For the text-containing cell, return its midpoint in (x, y) coordinate format. 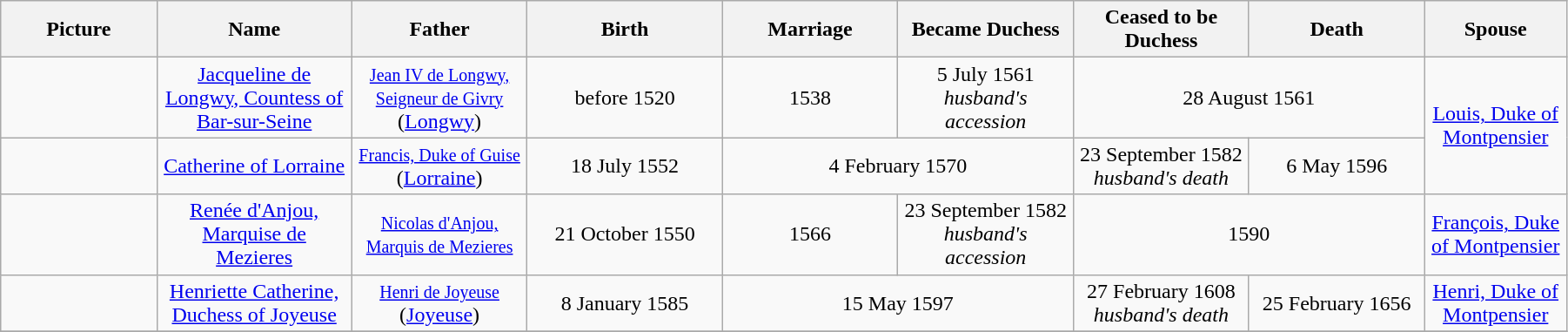
Nicolas d'Anjou, Marquis de Mezieres (439, 234)
Renée d'Anjou, Marquise de Mezieres (254, 234)
Henri, Duke of Montpensier (1495, 303)
Catherine of Lorraine (254, 166)
23 September 1582husband's accession (986, 234)
Name (254, 30)
Father (439, 30)
28 August 1561 (1250, 98)
Picture (78, 30)
Marriage (810, 30)
27 February 1608husband's death (1162, 303)
Spouse (1495, 30)
1590 (1250, 234)
Henriette Catherine, Duchess of Joyeuse (254, 303)
1566 (810, 234)
4 February 1570 (898, 166)
6 May 1596 (1337, 166)
1538 (810, 98)
before 1520 (625, 98)
Became Duchess (986, 30)
15 May 1597 (898, 303)
5 July 1561husband's accession (986, 98)
23 September 1582husband's death (1162, 166)
Jacqueline de Longwy, Countess of Bar-sur-Seine (254, 98)
Ceased to be Duchess (1162, 30)
25 February 1656 (1337, 303)
François, Duke of Montpensier (1495, 234)
Henri de Joyeuse(Joyeuse) (439, 303)
Louis, Duke of Montpensier (1495, 125)
Death (1337, 30)
Jean IV de Longwy, Seigneur de Givry(Longwy) (439, 98)
21 October 1550 (625, 234)
Francis, Duke of Guise (Lorraine) (439, 166)
Birth (625, 30)
18 July 1552 (625, 166)
8 January 1585 (625, 303)
